Output the (X, Y) coordinate of the center of the cell containing the given text.  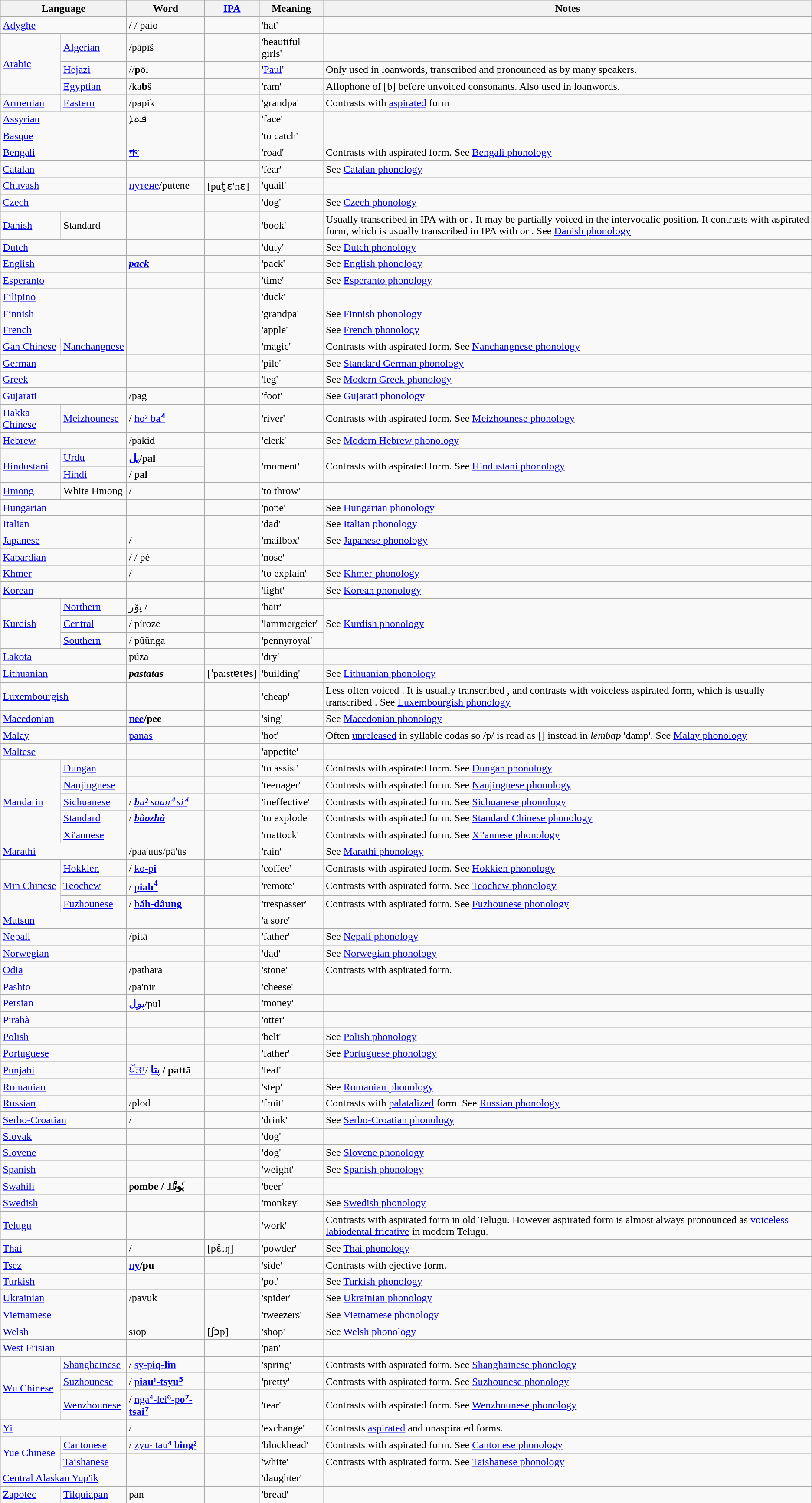
See Standard German phonology (568, 363)
Hindustani (31, 466)
'beautiful girls' (291, 48)
پول/pul (166, 1003)
'hot' (291, 735)
Swahili (63, 1186)
пее/pee (166, 719)
Central (94, 624)
'stone' (291, 970)
Contrasts with aspirated form. See Teochew phonology (568, 886)
/ nga⁴-lei⁶-po⁷-tsai⁷ (166, 1405)
Tsez (63, 1265)
Turkish (63, 1281)
'shop' (291, 1331)
Russian (63, 1103)
Slovene (63, 1153)
'ram' (291, 86)
'quail' (291, 186)
See Norwegian phonology (568, 953)
/pāpīš (166, 48)
Assyrian (63, 119)
See Kurdish phonology (568, 624)
púza (166, 657)
/pakid (166, 441)
Eastern (94, 103)
'work' (291, 1225)
Zapotec (31, 1495)
Min Chinese (31, 886)
Suzhounese (94, 1382)
See Spanish phonology (568, 1169)
Armenian (31, 103)
Thai (63, 1248)
Hebrew (63, 441)
'to throw' (291, 491)
'cheap' (291, 696)
'dry' (291, 657)
Chuvash (63, 186)
Wu Chinese (31, 1388)
Contrasts with ejective form. (568, 1265)
Contrasts with aspirated form. See Shanghainese phonology (568, 1365)
পথ (166, 152)
Filipino (63, 297)
/pitā (166, 937)
'remote' (291, 886)
'road' (291, 152)
Northern (94, 607)
Dutch (63, 247)
Hmong (31, 491)
See Macedonian phonology (568, 719)
'fruit' (291, 1103)
'ineffective' (291, 802)
pack (166, 264)
Contrasts with aspirated form. See Standard Chinese phonology (568, 818)
Danish (31, 225)
Spanish (63, 1169)
Korean (63, 590)
/pag (166, 396)
pan (166, 1495)
Esperanto (63, 280)
See Italian phonology (568, 524)
ܦܬܐ (166, 119)
Maltese (63, 751)
Polish (63, 1037)
See Lithuanian phonology (568, 674)
Czech (63, 203)
Contrasts with aspirated form. See Xi'annese phonology (568, 835)
/ ko-pi (166, 868)
'rain' (291, 851)
Central Alaskan Yup'ik (63, 1478)
/ piah4 (166, 886)
Mandarin (31, 801)
'leaf' (291, 1070)
Vietnamese (63, 1314)
Contrasts with aspirated form. See Bengali phonology (568, 152)
'teenager' (291, 785)
See French phonology (568, 330)
Contrasts with aspirated form. See Hokkien phonology (568, 868)
Contrasts with aspirated form. See Cantonese phonology (568, 1445)
Word (166, 9)
Gan Chinese (31, 346)
'weight' (291, 1169)
[ʃɔp] (232, 1331)
Contrasts with palatalized form. See Russian phonology (568, 1103)
Taishanese (94, 1461)
/papik (166, 103)
Urdu (94, 458)
'moment' (291, 466)
Often unreleased in syllable codas so /p/ is read as [] instead in lembap 'damp'. See Malay phonology (568, 735)
Italian (63, 524)
siop (166, 1331)
'hair' (291, 607)
/ bàozhà (166, 818)
Slovak (63, 1136)
Yue Chinese (31, 1453)
'pot' (291, 1281)
'white' (291, 1461)
'cheese' (291, 986)
'duty' (291, 247)
Nepali (63, 937)
See Japanese phonology (568, 541)
'coffee' (291, 868)
Pirahã (63, 1020)
Marathi (63, 851)
German (63, 363)
'beer' (291, 1186)
See Gujarati phonology (568, 396)
Hejazi (94, 70)
See Catalan phonology (568, 169)
See Modern Greek phonology (568, 380)
Sichuanese (94, 802)
'duck' (291, 297)
Lithuanian (63, 674)
Gujarati (63, 396)
'exchange' (291, 1428)
'light' (291, 590)
'belt' (291, 1037)
/ bu² suan⁴ si⁴ (166, 802)
See Nepali phonology (568, 937)
Meizhounese (94, 418)
/ pûûnga (166, 640)
See Modern Hebrew phonology (568, 441)
'pope' (291, 507)
See Esperanto phonology (568, 280)
Teochew (94, 886)
Welsh (63, 1331)
/pa'nir (166, 986)
Persian (63, 1003)
White Hmong (94, 491)
'tear' (291, 1405)
'face' (291, 119)
/ / paio (166, 25)
путене/putene (166, 186)
'trespasser' (291, 904)
Notes (568, 9)
'leg' (291, 380)
'spider' (291, 1298)
Odia (63, 970)
Norwegian (63, 953)
See Khmer phonology (568, 574)
Hokkien (94, 868)
'pennyroyal' (291, 640)
See Serbo-Croatian phonology (568, 1120)
'Paul' (291, 70)
Adyghe (63, 25)
See Marathi phonology (568, 851)
See Dutch phonology (568, 247)
Japanese (63, 541)
'to assist' (291, 768)
Contrasts with aspirated form in old Telugu. However aspirated form is almost always pronounced as voiceless labiodental fricative in modern Telugu. (568, 1225)
'money' (291, 1003)
pombe / پٗونْبٖ (166, 1186)
'to explain' (291, 574)
Contrasts with aspirated form. (568, 970)
Xi'annese (94, 835)
'step' (291, 1087)
Contrasts with aspirated form. See Hindustani phonology (568, 466)
'appetite' (291, 751)
'pack' (291, 264)
Arabic (31, 64)
'building' (291, 674)
panas (166, 735)
Portuguese (63, 1053)
Contrasts with aspirated form. See Sichuanese phonology (568, 802)
Meaning (291, 9)
Dungan (94, 768)
пу/pu (166, 1265)
Hungarian (63, 507)
Malay (63, 735)
Romanian (63, 1087)
/ ho² ba⁴ (166, 418)
Contrasts with aspirated form. See Suzhounese phonology (568, 1382)
[put̬ʲɛ'nɛ] (232, 186)
Contrasts aspirated and unaspirated forms. (568, 1428)
See Polish phonology (568, 1037)
Only used in loanwords, transcribed and pronounced as by many speakers. (568, 70)
Allophone of [b] before unvoiced consonants. Also used in loanwords. (568, 86)
Tilquiapan (94, 1495)
'clerk' (291, 441)
Southern (94, 640)
See Welsh phonology (568, 1331)
Contrasts with aspirated form. See Meizhounese phonology (568, 418)
'blockhead' (291, 1445)
Contrasts with aspirated form. See Dungan phonology (568, 768)
See Ukrainian phonology (568, 1298)
Wenzhounese (94, 1405)
//pōl (166, 70)
Kurdish (31, 624)
'pretty' (291, 1382)
[ˈpaːstɐtɐs] (232, 674)
'nose' (291, 557)
'daughter' (291, 1478)
Macedonian (63, 719)
See Romanian phonology (568, 1087)
Hakka Chinese (31, 418)
West Frisian (63, 1348)
/ sy-piq-lin (166, 1365)
Language (63, 9)
/pavuk (166, 1298)
Greek (63, 380)
'hat' (291, 25)
Yi (63, 1428)
'magic' (291, 346)
Luxembourgish (63, 696)
ਪੱਤਾ/ پتا / pattā (166, 1070)
Punjabi (63, 1070)
See Korean phonology (568, 590)
See Portuguese phonology (568, 1053)
Telugu (63, 1225)
/ piau¹-tsyu⁵ (166, 1382)
IPA (232, 9)
'monkey' (291, 1203)
'otter' (291, 1020)
'drink' (291, 1120)
'pan' (291, 1348)
Contrasts with aspirated form (568, 103)
'a sore' (291, 920)
/plod (166, 1103)
'book' (291, 225)
'bread' (291, 1495)
Contrasts with aspirated form. See Nanchangnese phonology (568, 346)
/ pal (166, 474)
Contrasts with aspirated form. See Taishanese phonology (568, 1461)
Swedish (63, 1203)
'to explode' (291, 818)
Algerian (94, 48)
'mattock' (291, 835)
See Turkish phonology (568, 1281)
Serbo-Croatian (63, 1120)
pastatas (166, 674)
See Czech phonology (568, 203)
Basque (63, 136)
'fear' (291, 169)
Finnish (63, 313)
Catalan (63, 169)
Lakota (63, 657)
'to catch' (291, 136)
'apple' (291, 330)
/ zyu¹ tau⁴ bing² (166, 1445)
Hindi (94, 474)
[pɛ̂ːŋ] (232, 1248)
Ukrainian (63, 1298)
Egyptian (94, 86)
'powder' (291, 1248)
Nanchangnese (94, 346)
'mailbox' (291, 541)
Mutsun (63, 920)
'side' (291, 1265)
/paa'uus/pā'ūs (166, 851)
See Vietnamese phonology (568, 1314)
Contrasts with aspirated form. See Fuzhounese phonology (568, 904)
/ băh-dâung (166, 904)
پۆر / (166, 607)
'pile' (291, 363)
Contrasts with aspirated form. See Wenzhounese phonology (568, 1405)
'spring' (291, 1365)
Khmer (63, 574)
'sing' (291, 719)
Fuzhounese (94, 904)
/pathara (166, 970)
'tweezers' (291, 1314)
French (63, 330)
Nanjingnese (94, 785)
'river' (291, 418)
Bengali (63, 152)
Shanghainese (94, 1365)
'foot' (291, 396)
پل/pal (166, 458)
See Swedish phonology (568, 1203)
/ / pė (166, 557)
See Hungarian phonology (568, 507)
Cantonese (94, 1445)
/ píroze (166, 624)
/kabš (166, 86)
See Finnish phonology (568, 313)
Pashto (63, 986)
'lammergeier' (291, 624)
See Slovene phonology (568, 1153)
Kabardian (63, 557)
See Thai phonology (568, 1248)
'time' (291, 280)
English (63, 264)
Contrasts with aspirated form. See Nanjingnese phonology (568, 785)
See English phonology (568, 264)
